For the text-containing cell, return its midpoint in [x, y] coordinate format. 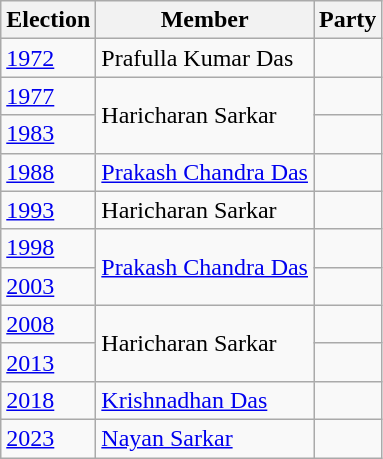
1998 [48, 248]
Prafulla Kumar Das [205, 58]
1972 [48, 58]
1983 [48, 134]
1977 [48, 96]
Election [48, 20]
1988 [48, 172]
2013 [48, 362]
Krishnadhan Das [205, 400]
Nayan Sarkar [205, 438]
2003 [48, 286]
1993 [48, 210]
2018 [48, 400]
Member [205, 20]
2008 [48, 324]
Party [348, 20]
2023 [48, 438]
